For the text-containing cell, return its midpoint in [x, y] coordinate format. 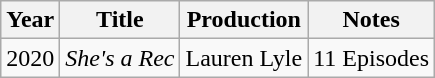
She's a Rec [120, 58]
Lauren Lyle [244, 58]
Production [244, 20]
11 Episodes [372, 58]
Year [30, 20]
Title [120, 20]
2020 [30, 58]
Notes [372, 20]
